Return the [X, Y] coordinate for the center point of the cell that contains the specified text.  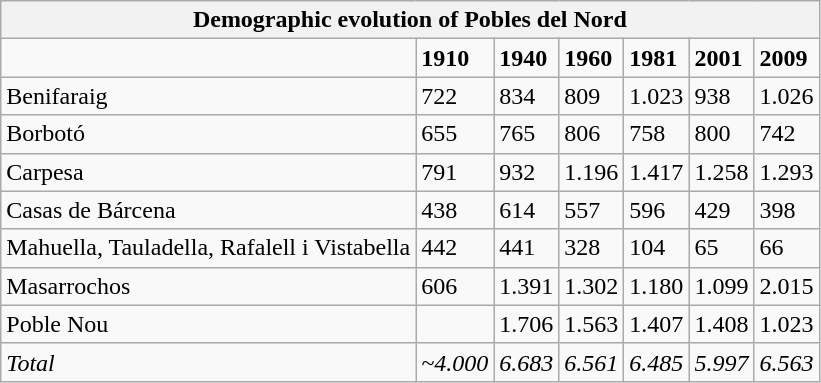
Benifaraig [208, 96]
Casas de Bárcena [208, 210]
765 [526, 134]
441 [526, 248]
2009 [786, 58]
606 [455, 286]
Borbotó [208, 134]
1.099 [722, 286]
1910 [455, 58]
655 [455, 134]
398 [786, 210]
1.293 [786, 172]
800 [722, 134]
1940 [526, 58]
442 [455, 248]
66 [786, 248]
1.563 [592, 324]
1.026 [786, 96]
1.196 [592, 172]
834 [526, 96]
Demographic evolution of Pobles del Nord [410, 20]
6.563 [786, 362]
1.258 [722, 172]
328 [592, 248]
~4.000 [455, 362]
1.417 [656, 172]
65 [722, 248]
Mahuella, Tauladella, Rafalell i Vistabella [208, 248]
2.015 [786, 286]
1.408 [722, 324]
Masarrochos [208, 286]
809 [592, 96]
Carpesa [208, 172]
758 [656, 134]
722 [455, 96]
1981 [656, 58]
742 [786, 134]
6.561 [592, 362]
Total [208, 362]
5.997 [722, 362]
1.391 [526, 286]
104 [656, 248]
791 [455, 172]
932 [526, 172]
938 [722, 96]
2001 [722, 58]
596 [656, 210]
557 [592, 210]
614 [526, 210]
1.180 [656, 286]
1.302 [592, 286]
6.683 [526, 362]
1.407 [656, 324]
429 [722, 210]
1960 [592, 58]
Poble Nou [208, 324]
6.485 [656, 362]
806 [592, 134]
1.706 [526, 324]
438 [455, 210]
